Provide the [x, y] coordinate of the cell's center where the given text is located.  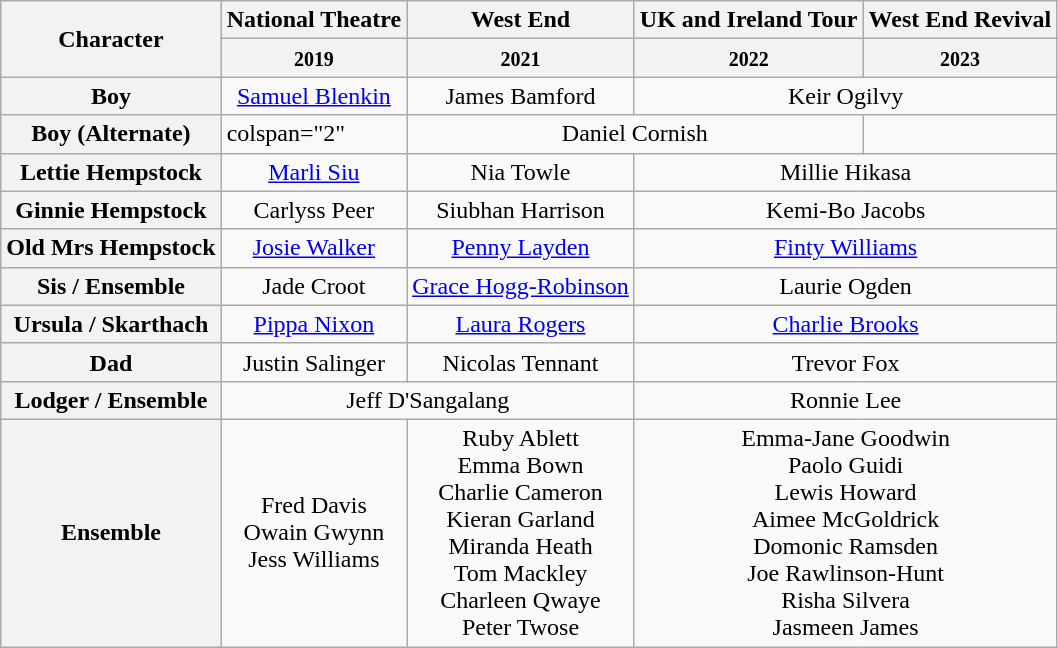
Siubhan Harrison [521, 210]
Ronnie Lee [845, 400]
Boy [111, 96]
Nicolas Tennant [521, 362]
Josie Walker [314, 248]
Kemi-Bo Jacobs [845, 210]
Emma-Jane GoodwinPaolo GuidiLewis HowardAimee McGoldrickDomonic RamsdenJoe Rawlinson-HuntRisha SilveraJasmeen James [845, 532]
Ursula / Skarthach [111, 324]
Finty Williams [845, 248]
Keir Ogilvy [845, 96]
Penny Layden [521, 248]
Lettie Hempstock [111, 172]
2023 [960, 58]
Samuel Blenkin [314, 96]
Jade Croot [314, 286]
Jeff D'Sangalang [428, 400]
Charlie Brooks [845, 324]
Sis / Ensemble [111, 286]
2019 [314, 58]
UK and Ireland Tour [748, 20]
James Bamford [521, 96]
2022 [748, 58]
Ginnie Hempstock [111, 210]
Boy (Alternate) [111, 134]
Marli Siu [314, 172]
Fred Davis Owain GwynnJess Williams [314, 532]
Pippa Nixon [314, 324]
colspan="2" [314, 134]
Millie Hikasa [845, 172]
Daniel Cornish [635, 134]
Dad [111, 362]
Carlyss Peer [314, 210]
West End [521, 20]
National Theatre [314, 20]
West End Revival [960, 20]
Nia Towle [521, 172]
Lodger / Ensemble [111, 400]
Old Mrs Hempstock [111, 248]
Ensemble [111, 532]
Trevor Fox [845, 362]
2021 [521, 58]
Grace Hogg-Robinson [521, 286]
Laurie Ogden [845, 286]
Laura Rogers [521, 324]
Justin Salinger [314, 362]
Character [111, 39]
Ruby AblettEmma BownCharlie CameronKieran GarlandMiranda HeathTom MackleyCharleen QwayePeter Twose [521, 532]
